Pinpoint the cell where the given text exists, returning its (x, y) midpoint coordinate. 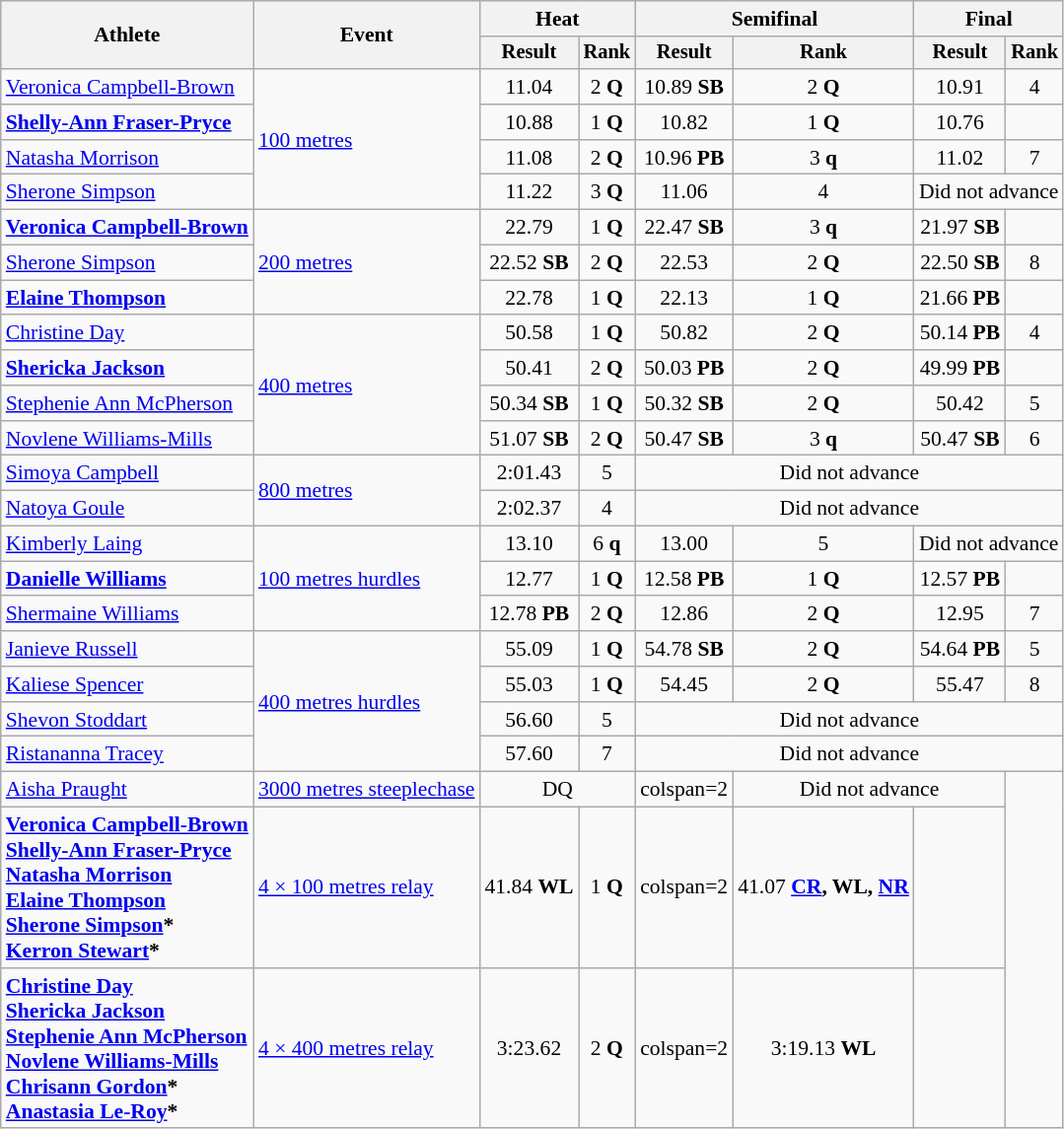
10.96 PB (684, 158)
Janieve Russell (127, 649)
Event (367, 35)
10.76 (960, 122)
12.95 (960, 614)
54.45 (684, 684)
Shericka Jackson (127, 368)
50.58 (529, 333)
6 (1034, 439)
50.42 (960, 403)
10.82 (684, 122)
800 metres (367, 491)
3:19.13 WL (823, 1049)
50.32 SB (684, 403)
50.41 (529, 368)
10.88 (529, 122)
6 q (607, 544)
Natasha Morrison (127, 158)
12.77 (529, 579)
Simoya Campbell (127, 473)
54.64 PB (960, 649)
11.02 (960, 158)
12.58 PB (684, 579)
Ristananna Tracey (127, 754)
10.91 (960, 87)
51.07 SB (529, 439)
21.97 SB (960, 228)
Novlene Williams-Mills (127, 439)
55.03 (529, 684)
41.07 CR, WL, NR (823, 887)
21.66 PB (960, 298)
56.60 (529, 720)
100 metres (367, 139)
22.47 SB (684, 228)
Final (989, 19)
54.78 SB (684, 649)
400 metres (367, 386)
22.79 (529, 228)
Shermaine Williams (127, 614)
Aisha Praught (127, 790)
10.89 SB (684, 87)
11.04 (529, 87)
22.13 (684, 298)
Stephenie Ann McPherson (127, 403)
55.47 (960, 684)
2:01.43 (529, 473)
12.78 PB (529, 614)
50.03 PB (684, 368)
Shevon Stoddart (127, 720)
Danielle Williams (127, 579)
12.57 PB (960, 579)
400 metres hurdles (367, 701)
41.84 WL (529, 887)
49.99 PB (960, 368)
200 metres (367, 262)
22.78 (529, 298)
22.53 (684, 263)
Kaliese Spencer (127, 684)
11.06 (684, 192)
50.14 PB (960, 333)
3000 metres steeplechase (367, 790)
11.22 (529, 192)
3:23.62 (529, 1049)
DQ (557, 790)
12.86 (684, 614)
50.82 (684, 333)
22.50 SB (960, 263)
Christine Day (127, 333)
Kimberly Laing (127, 544)
4 × 100 metres relay (367, 887)
100 metres hurdles (367, 580)
57.60 (529, 754)
22.52 SB (529, 263)
Christine DayShericka JacksonStephenie Ann McPhersonNovlene Williams-MillsChrisann Gordon*Anastasia Le-Roy* (127, 1049)
4 × 400 metres relay (367, 1049)
13.00 (684, 544)
Natoya Goule (127, 509)
2:02.37 (529, 509)
13.10 (529, 544)
3 Q (607, 192)
50.34 SB (529, 403)
Veronica Campbell-BrownShelly-Ann Fraser-PryceNatasha MorrisonElaine ThompsonSherone Simpson*Kerron Stewart* (127, 887)
Heat (557, 19)
Shelly-Ann Fraser-Pryce (127, 122)
Semifinal (775, 19)
11.08 (529, 158)
55.09 (529, 649)
Elaine Thompson (127, 298)
Athlete (127, 35)
